For the text-containing cell, return its midpoint in (x, y) coordinate format. 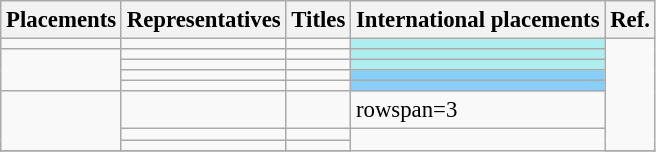
Titles (318, 20)
Ref. (630, 20)
rowspan=3 (478, 111)
Placements (62, 20)
International placements (478, 20)
Representatives (204, 20)
